Find where the given text appears and provide that cell's center as [X, Y] coordinate. 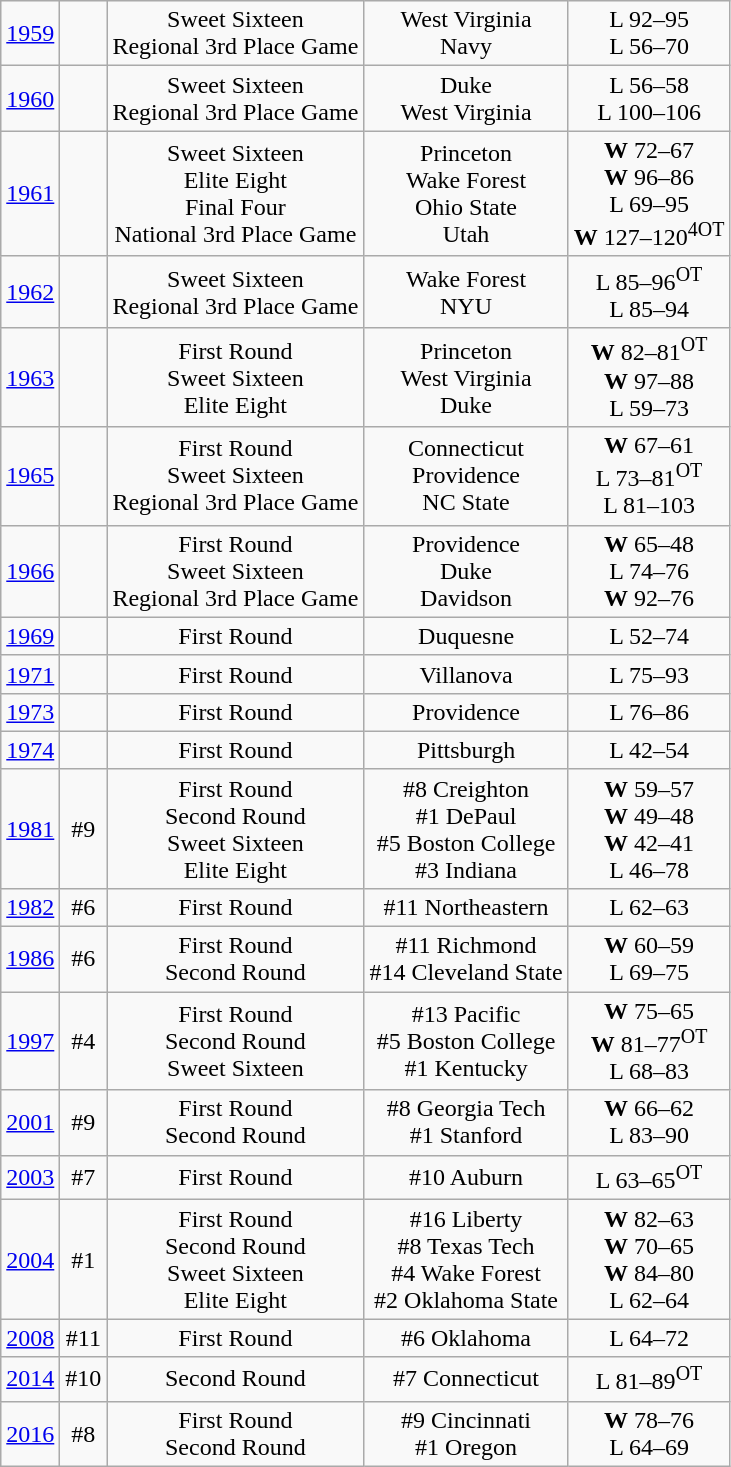
1965 [30, 476]
1960 [30, 98]
L 42–54 [649, 750]
L 75–93 [649, 674]
Wake ForestNYU [466, 292]
ConnecticutProvidenceNC State [466, 476]
Villanova [466, 674]
W 82–63W 70–65W 84–80L 62–64 [649, 1260]
2016 [30, 1434]
#8 [84, 1434]
L 52–74 [649, 636]
Providence [466, 712]
First RoundSweet SixteenElite Eight [236, 378]
W 75–65W 81–77OTL 68–83 [649, 1042]
#10 [84, 1380]
#8 Creighton#1 DePaul#5 Boston College#3 Indiana [466, 828]
ProvidenceDukeDavidson [466, 571]
1982 [30, 907]
PrincetonWest VirginiaDuke [466, 378]
1962 [30, 292]
#1 [84, 1260]
L 92–95L 56–70 [649, 34]
#13 Pacific#5 Boston College#1 Kentucky [466, 1042]
1969 [30, 636]
2003 [30, 1178]
Duquesne [466, 636]
West VirginiaNavy [466, 34]
L 76–86 [649, 712]
L 81–89OT [649, 1380]
1971 [30, 674]
W 67–61L 73–81OTL 81–103 [649, 476]
#10 Auburn [466, 1178]
L 64–72 [649, 1338]
1997 [30, 1042]
Pittsburgh [466, 750]
2001 [30, 1122]
L 85–96OTL 85–94 [649, 292]
W 72–67W 96–86L 69–95W 127–1204OT [649, 194]
#11 [84, 1338]
1961 [30, 194]
L 63–65OT [649, 1178]
1986 [30, 960]
#7 [84, 1178]
PrincetonWake ForestOhio StateUtah [466, 194]
#8 Georgia Tech#1 Stanford [466, 1122]
#16 Liberty#8 Texas Tech#4 Wake Forest#2 Oklahoma State [466, 1260]
W 82–81OTW 97–88L 59–73 [649, 378]
L 62–63 [649, 907]
2008 [30, 1338]
#7 Connecticut [466, 1380]
First RoundSecond RoundSweet Sixteen [236, 1042]
#11 Northeastern [466, 907]
2004 [30, 1260]
1966 [30, 571]
1973 [30, 712]
1963 [30, 378]
W 78–76L 64–69 [649, 1434]
1959 [30, 34]
W 66–62L 83–90 [649, 1122]
2014 [30, 1380]
W 65–48L 74–76W 92–76 [649, 571]
W 60–59L 69–75 [649, 960]
L 56–58L 100–106 [649, 98]
DukeWest Virginia [466, 98]
#4 [84, 1042]
#9 Cincinnati#1 Oregon [466, 1434]
1981 [30, 828]
W 59–57W 49–48W 42–41L 46–78 [649, 828]
1974 [30, 750]
#11 Richmond#14 Cleveland State [466, 960]
#6 Oklahoma [466, 1338]
Sweet SixteenElite EightFinal FourNational 3rd Place Game [236, 194]
Second Round [236, 1380]
